From the cell containing the given text, extract its center point as [x, y] coordinate. 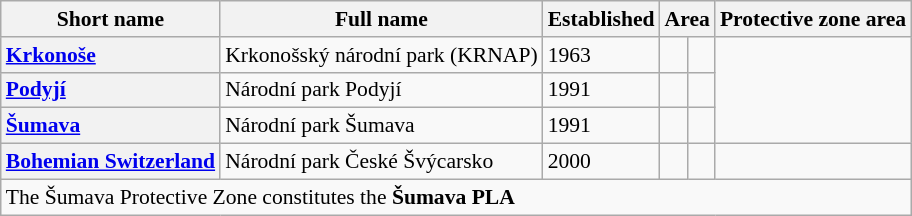
Krkonoše [110, 55]
Protective zone area [813, 19]
Národní park Podyjí [381, 90]
2000 [602, 162]
Národní park České Švýcarsko [381, 162]
Area [688, 19]
Podyjí [110, 90]
Národní park Šumava [381, 126]
Full name [381, 19]
Short name [110, 19]
Šumava [110, 126]
1963 [602, 55]
Bohemian Switzerland [110, 162]
Established [602, 19]
The Šumava Protective Zone constitutes the Šumava PLA [456, 197]
Krkonošský národní park (KRNAP) [381, 55]
